Locate the cell with the specified text and output its [X, Y] center coordinate. 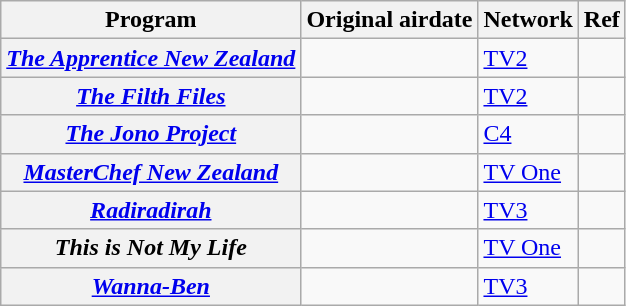
MasterChef New Zealand [151, 172]
This is Not My Life [151, 248]
C4 [528, 134]
Original airdate [390, 20]
Program [151, 20]
The Jono Project [151, 134]
The Filth Files [151, 96]
Network [528, 20]
The Apprentice New Zealand [151, 58]
Ref [602, 20]
Radiradirah [151, 210]
Wanna-Ben [151, 286]
